Return (x, y) of the center of cell containing provided text 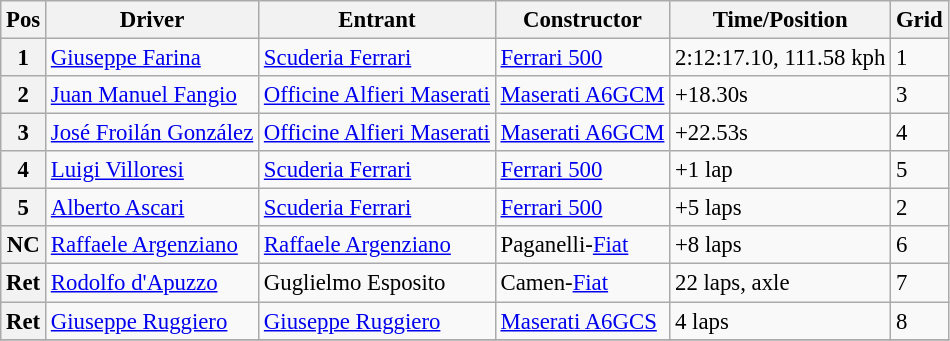
+22.53s (780, 133)
4 laps (780, 321)
Alberto Ascari (152, 208)
Guglielmo Esposito (378, 283)
Rodolfo d'Apuzzo (152, 283)
Camen-Fiat (582, 283)
+18.30s (780, 95)
6 (920, 245)
Luigi Villoresi (152, 170)
NC (24, 245)
8 (920, 321)
Time/Position (780, 20)
Giuseppe Farina (152, 58)
Constructor (582, 20)
José Froilán González (152, 133)
Paganelli-Fiat (582, 245)
22 laps, axle (780, 283)
Entrant (378, 20)
2:12:17.10, 111.58 kph (780, 58)
Driver (152, 20)
+5 laps (780, 208)
Juan Manuel Fangio (152, 95)
+8 laps (780, 245)
Grid (920, 20)
Maserati A6GCS (582, 321)
Pos (24, 20)
+1 lap (780, 170)
7 (920, 283)
